Find where the given text appears and provide that cell's center as [X, Y] coordinate. 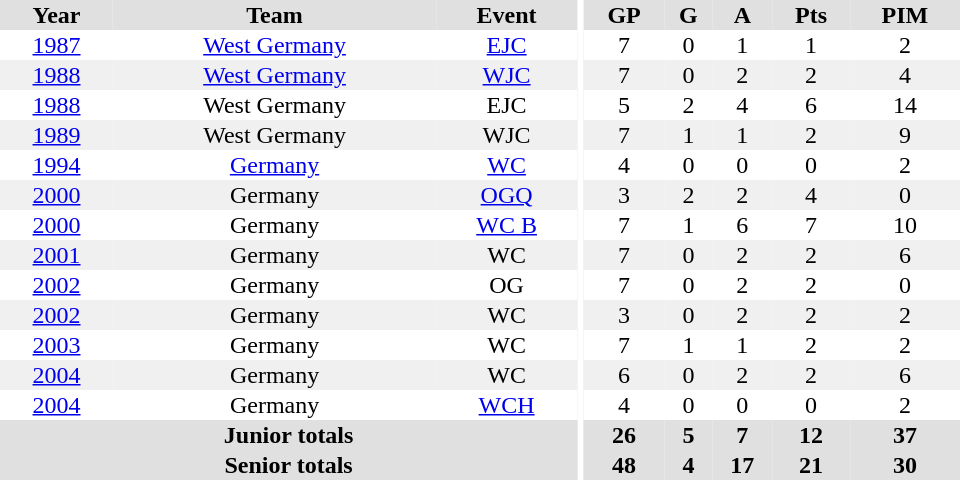
37 [905, 435]
2001 [56, 255]
PIM [905, 15]
Team [274, 15]
GP [624, 15]
1987 [56, 45]
14 [905, 105]
OGQ [506, 195]
26 [624, 435]
30 [905, 465]
G [688, 15]
Senior totals [288, 465]
17 [742, 465]
WCH [506, 405]
A [742, 15]
9 [905, 135]
WC B [506, 225]
12 [811, 435]
OG [506, 285]
1989 [56, 135]
2003 [56, 345]
Junior totals [288, 435]
10 [905, 225]
Pts [811, 15]
48 [624, 465]
21 [811, 465]
Event [506, 15]
Year [56, 15]
1994 [56, 165]
